Output the (x, y) coordinate of the center of the cell containing the given text.  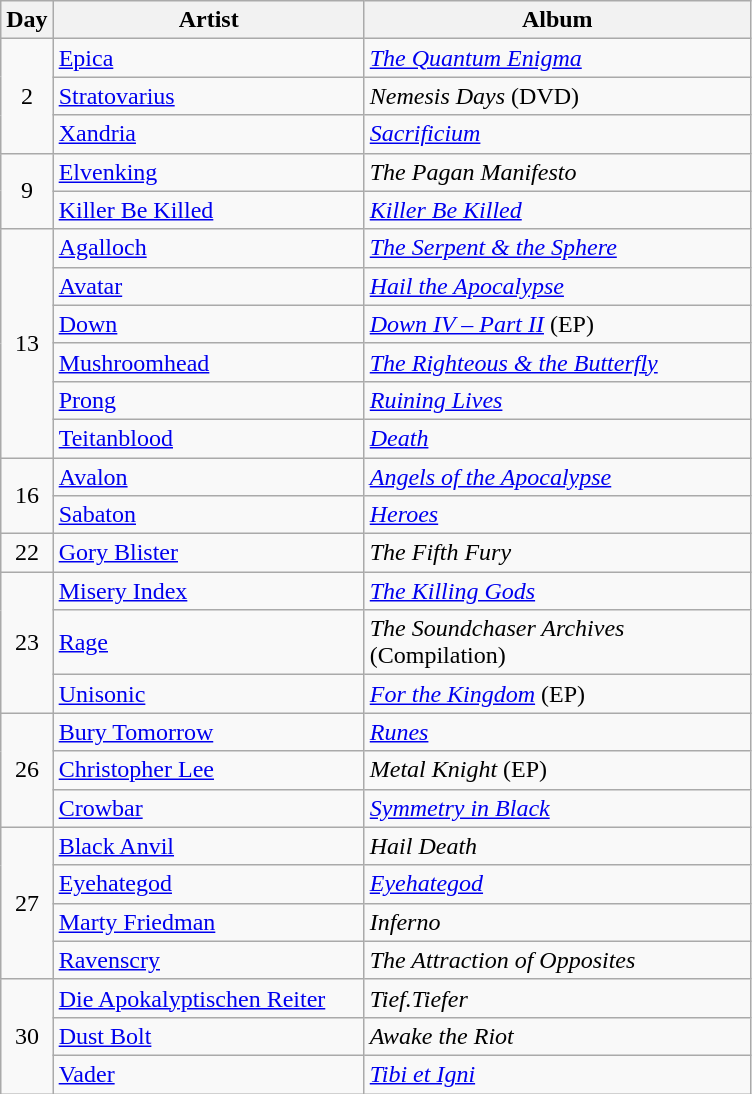
Teitanblood (208, 438)
For the Kingdom (EP) (557, 694)
Gory Blister (208, 553)
Symmetry in Black (557, 808)
Mushroomhead (208, 362)
Hail the Apocalypse (557, 286)
Unisonic (208, 694)
The Soundchaser Archives (Compilation) (557, 642)
The Fifth Fury (557, 553)
Avalon (208, 477)
Down (208, 324)
Sabaton (208, 515)
Prong (208, 400)
The Righteous & the Butterfly (557, 362)
The Pagan Manifesto (557, 172)
Dust Bolt (208, 1036)
Black Anvil (208, 846)
Album (557, 20)
Angels of the Apocalypse (557, 477)
Crowbar (208, 808)
Awake the Riot (557, 1036)
Die Apokalyptischen Reiter (208, 998)
27 (27, 903)
Bury Tomorrow (208, 732)
Rage (208, 642)
Ruining Lives (557, 400)
Xandria (208, 134)
The Killing Gods (557, 591)
Tibi et Igni (557, 1074)
Death (557, 438)
Epica (208, 58)
Nemesis Days (DVD) (557, 96)
Metal Knight (EP) (557, 770)
Misery Index (208, 591)
Elvenking (208, 172)
9 (27, 191)
Christopher Lee (208, 770)
The Attraction of Opposites (557, 960)
Sacrificium (557, 134)
Hail Death (557, 846)
30 (27, 1036)
The Serpent & the Sphere (557, 248)
Down IV – Part II (EP) (557, 324)
Marty Friedman (208, 922)
The Quantum Enigma (557, 58)
Inferno (557, 922)
Artist (208, 20)
Heroes (557, 515)
Stratovarius (208, 96)
26 (27, 770)
23 (27, 642)
Day (27, 20)
16 (27, 496)
Agalloch (208, 248)
2 (27, 96)
Avatar (208, 286)
Vader (208, 1074)
Tief.Tiefer (557, 998)
Runes (557, 732)
Ravenscry (208, 960)
13 (27, 343)
22 (27, 553)
